For the text-containing cell, return its midpoint in (x, y) coordinate format. 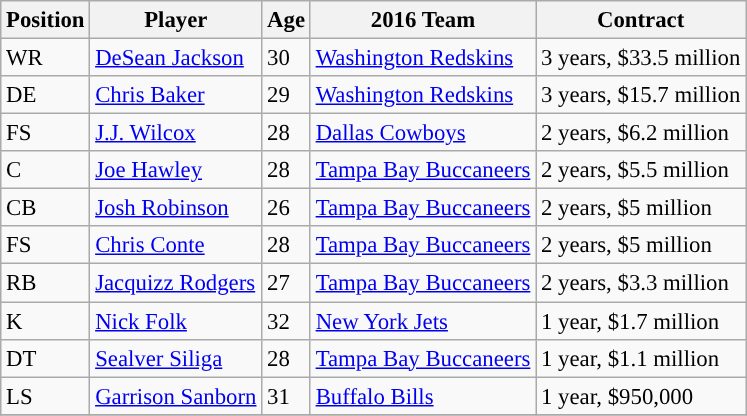
Chris Conte (176, 245)
Josh Robinson (176, 208)
Position (46, 20)
K (46, 321)
26 (286, 208)
3 years, $33.5 million (641, 58)
LS (46, 396)
30 (286, 58)
32 (286, 321)
Age (286, 20)
CB (46, 208)
DE (46, 95)
2 years, $5.5 million (641, 170)
27 (286, 283)
Player (176, 20)
WR (46, 58)
1 year, $1.7 million (641, 321)
Chris Baker (176, 95)
31 (286, 396)
Contract (641, 20)
3 years, $15.7 million (641, 95)
1 year, $950,000 (641, 396)
DeSean Jackson (176, 58)
Dallas Cowboys (422, 133)
C (46, 170)
29 (286, 95)
J.J. Wilcox (176, 133)
Joe Hawley (176, 170)
2 years, $3.3 million (641, 283)
Garrison Sanborn (176, 396)
2016 Team (422, 20)
Jacquizz Rodgers (176, 283)
New York Jets (422, 321)
Sealver Siliga (176, 358)
Buffalo Bills (422, 396)
1 year, $1.1 million (641, 358)
Nick Folk (176, 321)
RB (46, 283)
2 years, $6.2 million (641, 133)
DT (46, 358)
